Determine the [X, Y] coordinate at the center of the cell enclosing the given text.  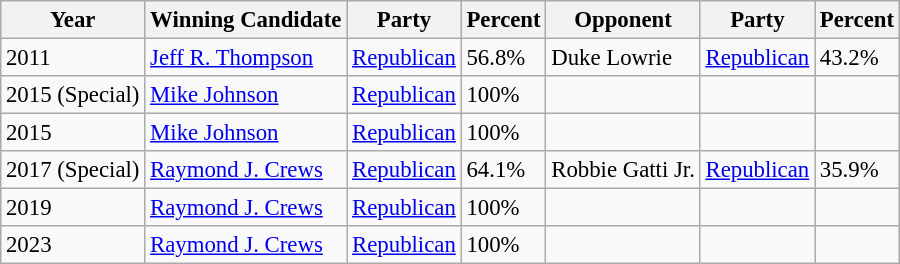
Year [73, 20]
2023 [73, 245]
64.1% [504, 170]
43.2% [858, 57]
Winning Candidate [246, 20]
2015 (Special) [73, 95]
Jeff R. Thompson [246, 57]
2011 [73, 57]
56.8% [504, 57]
2015 [73, 133]
2019 [73, 208]
Duke Lowrie [623, 57]
2017 (Special) [73, 170]
Opponent [623, 20]
Robbie Gatti Jr. [623, 170]
35.9% [858, 170]
